Identify which cell holds the provided text, then report its [x, y] central coordinate. 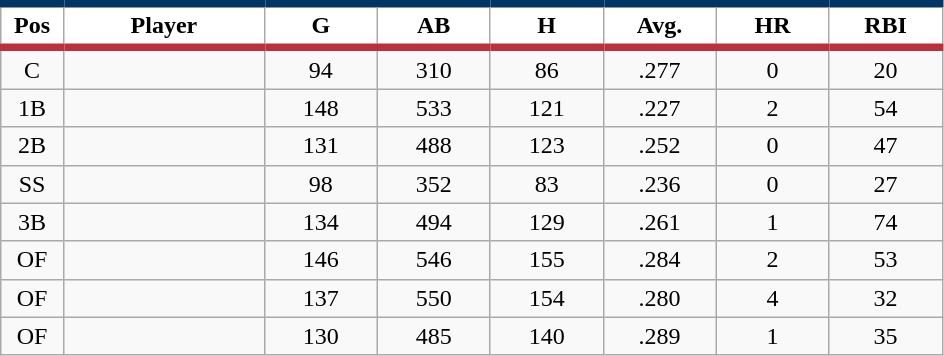
SS [32, 184]
Player [164, 26]
74 [886, 222]
27 [886, 184]
310 [434, 68]
G [320, 26]
494 [434, 222]
134 [320, 222]
2B [32, 146]
86 [546, 68]
.277 [660, 68]
RBI [886, 26]
148 [320, 108]
146 [320, 260]
352 [434, 184]
.252 [660, 146]
131 [320, 146]
129 [546, 222]
485 [434, 336]
.284 [660, 260]
550 [434, 298]
.289 [660, 336]
94 [320, 68]
AB [434, 26]
4 [772, 298]
123 [546, 146]
83 [546, 184]
53 [886, 260]
1B [32, 108]
130 [320, 336]
155 [546, 260]
47 [886, 146]
533 [434, 108]
Pos [32, 26]
32 [886, 298]
140 [546, 336]
.236 [660, 184]
HR [772, 26]
Avg. [660, 26]
121 [546, 108]
.280 [660, 298]
488 [434, 146]
35 [886, 336]
.261 [660, 222]
20 [886, 68]
3B [32, 222]
546 [434, 260]
C [32, 68]
98 [320, 184]
.227 [660, 108]
137 [320, 298]
54 [886, 108]
154 [546, 298]
H [546, 26]
